From the cell containing the given text, extract its center point as (X, Y) coordinate. 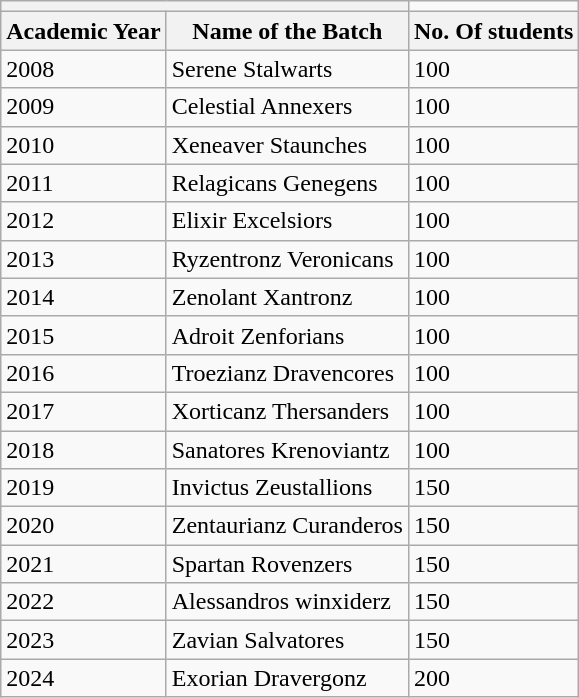
Xeneaver Staunches (287, 145)
Academic Year (84, 31)
2010 (84, 145)
Ryzentronz Veronicans (287, 259)
2019 (84, 488)
2020 (84, 526)
200 (493, 678)
2011 (84, 183)
2023 (84, 640)
Adroit Zenforians (287, 335)
Zentaurianz Curanderos (287, 526)
Zenolant Xantronz (287, 297)
Celestial Annexers (287, 107)
2022 (84, 602)
2008 (84, 69)
Relagicans Genegens (287, 183)
2021 (84, 564)
2018 (84, 449)
Troezianz Dravencores (287, 373)
2015 (84, 335)
2017 (84, 411)
Serene Stalwarts (287, 69)
Xorticanz Thersanders (287, 411)
Sanatores Krenoviantz (287, 449)
2009 (84, 107)
Zavian Salvatores (287, 640)
2012 (84, 221)
No. Of students (493, 31)
2024 (84, 678)
2014 (84, 297)
2016 (84, 373)
Elixir Excelsiors (287, 221)
Alessandros winxiderz (287, 602)
Invictus Zeustallions (287, 488)
Name of the Batch (287, 31)
2013 (84, 259)
Spartan Rovenzers (287, 564)
Exorian Dravergonz (287, 678)
